Output the (x, y) coordinate of the center of the cell containing the given text.  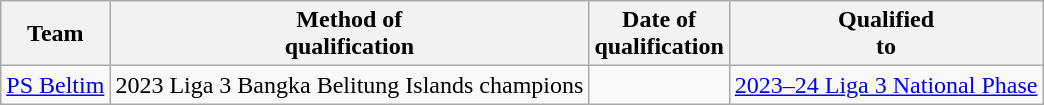
Date of qualification (659, 34)
Method of qualification (350, 34)
Qualified to (886, 34)
2023–24 Liga 3 National Phase (886, 85)
2023 Liga 3 Bangka Belitung Islands champions (350, 85)
PS Beltim (56, 85)
Team (56, 34)
